Find where the given text appears and provide that cell's center as (X, Y) coordinate. 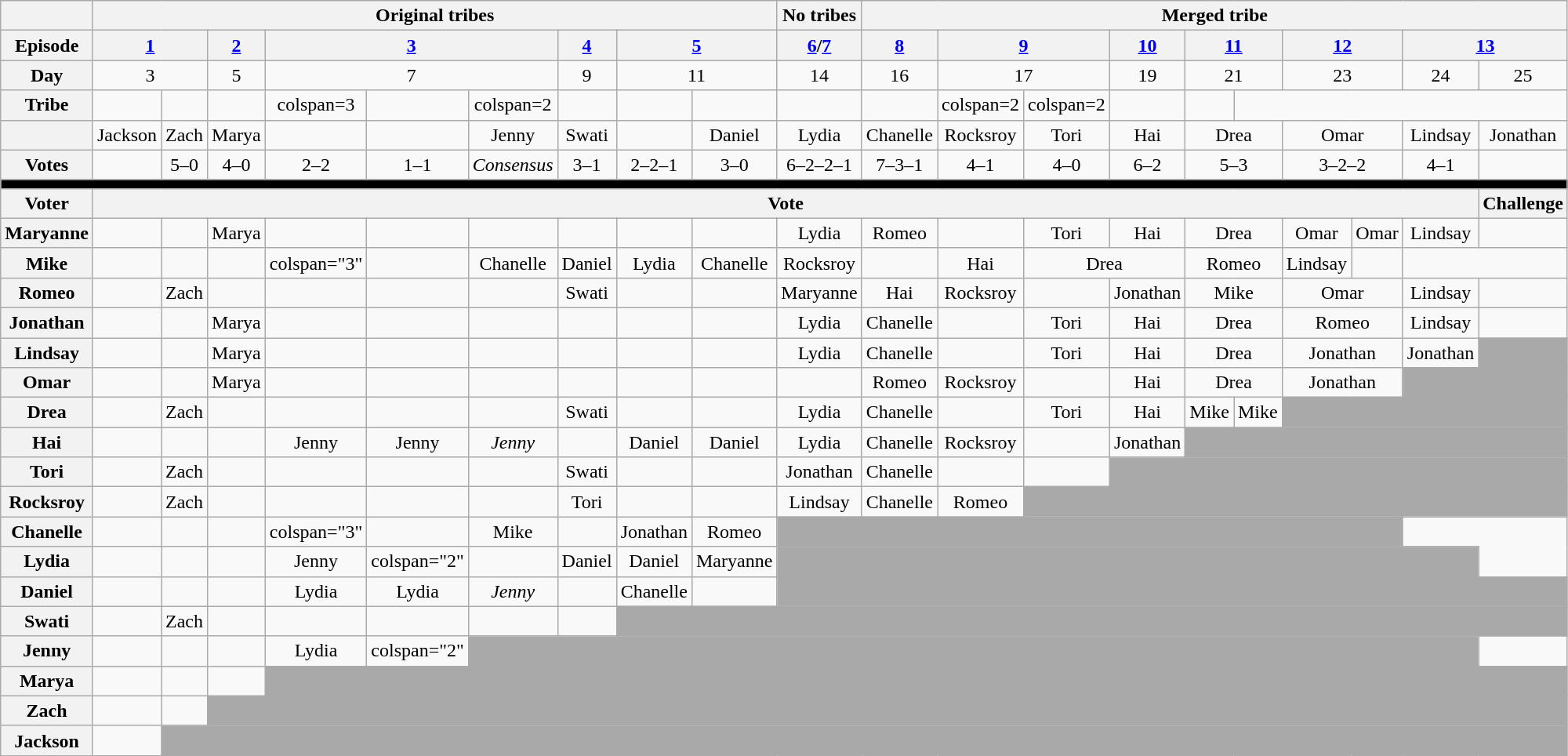
21 (1234, 75)
19 (1147, 75)
Episode (47, 45)
No tribes (819, 16)
5–3 (1234, 165)
2 (237, 45)
Day (47, 75)
6–2–2–1 (819, 165)
Votes (47, 165)
1–1 (418, 165)
Challenge (1523, 203)
Voter (47, 203)
17 (1024, 75)
16 (899, 75)
1 (150, 45)
Original tribes (434, 16)
Tribe (47, 105)
5–0 (185, 165)
10 (1147, 45)
3–0 (734, 165)
3–2–2 (1342, 165)
12 (1342, 45)
23 (1342, 75)
25 (1523, 75)
24 (1440, 75)
Vote (786, 203)
6–2 (1147, 165)
8 (899, 45)
3–1 (586, 165)
7 (411, 75)
2–2–1 (654, 165)
13 (1485, 45)
colspan=3 (316, 105)
4 (586, 45)
6/7 (819, 45)
2–2 (316, 165)
14 (819, 75)
Consensus (513, 165)
7–3–1 (899, 165)
Merged tribe (1214, 16)
